Identify which cell holds the provided text, then report its [X, Y] central coordinate. 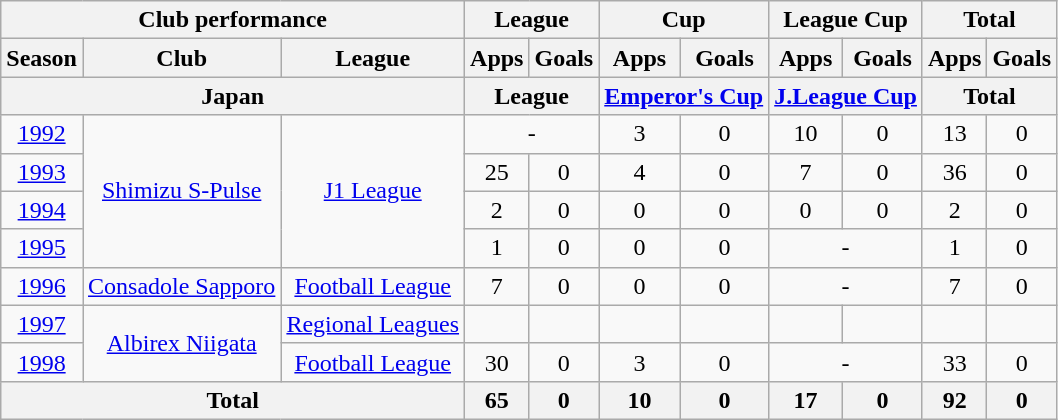
Club performance [233, 20]
13 [954, 134]
33 [954, 362]
92 [954, 400]
65 [497, 400]
1993 [42, 172]
Consadole Sapporo [181, 286]
1996 [42, 286]
4 [640, 172]
25 [497, 172]
J.League Cup [846, 96]
36 [954, 172]
1994 [42, 210]
30 [497, 362]
1997 [42, 324]
1998 [42, 362]
Shimizu S-Pulse [181, 191]
Emperor's Cup [684, 96]
1995 [42, 248]
Cup [684, 20]
Club [181, 58]
Albirex Niigata [181, 343]
1992 [42, 134]
Japan [233, 96]
League Cup [846, 20]
Regional Leagues [373, 324]
Season [42, 58]
J1 League [373, 191]
17 [806, 400]
